Scan for the cell matching the given text and deliver its (x, y) coordinate at center. 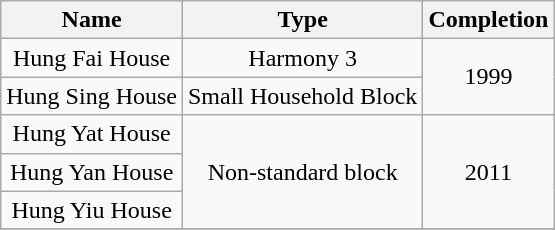
Hung Fai House (92, 58)
Small Household Block (302, 96)
Hung Yiu House (92, 210)
Non-standard block (302, 172)
Type (302, 20)
2011 (488, 172)
Harmony 3 (302, 58)
Hung Sing House (92, 96)
Completion (488, 20)
Name (92, 20)
1999 (488, 77)
Hung Yat House (92, 134)
Hung Yan House (92, 172)
